Return the [X, Y] coordinate for the center point of the cell that contains the specified text.  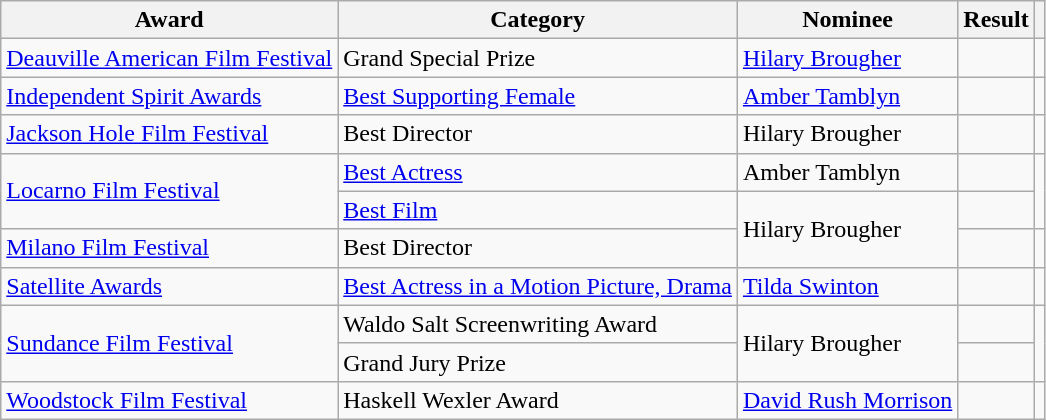
Woodstock Film Festival [170, 400]
Grand Special Prize [538, 58]
Waldo Salt Screenwriting Award [538, 324]
Sundance Film Festival [170, 343]
Grand Jury Prize [538, 362]
Nominee [847, 20]
Independent Spirit Awards [170, 96]
Best Film [538, 210]
Award [170, 20]
Deauville American Film Festival [170, 58]
Satellite Awards [170, 286]
Best Actress in a Motion Picture, Drama [538, 286]
Result [996, 20]
Milano Film Festival [170, 248]
Category [538, 20]
Locarno Film Festival [170, 191]
David Rush Morrison [847, 400]
Jackson Hole Film Festival [170, 134]
Tilda Swinton [847, 286]
Best Actress [538, 172]
Best Supporting Female [538, 96]
Haskell Wexler Award [538, 400]
